Scan for the cell matching the given text and deliver its (x, y) coordinate at center. 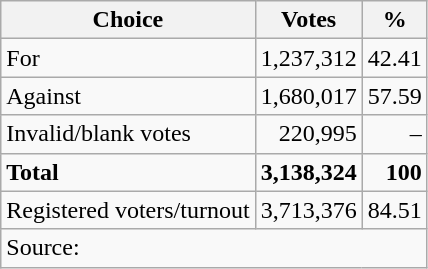
84.51 (394, 210)
Registered voters/turnout (128, 210)
Against (128, 96)
100 (394, 172)
3,713,376 (308, 210)
Total (128, 172)
– (394, 134)
1,680,017 (308, 96)
% (394, 20)
3,138,324 (308, 172)
1,237,312 (308, 58)
42.41 (394, 58)
57.59 (394, 96)
Votes (308, 20)
Choice (128, 20)
For (128, 58)
Invalid/blank votes (128, 134)
220,995 (308, 134)
Source: (214, 248)
